From the cell containing the given text, extract its center point as (X, Y) coordinate. 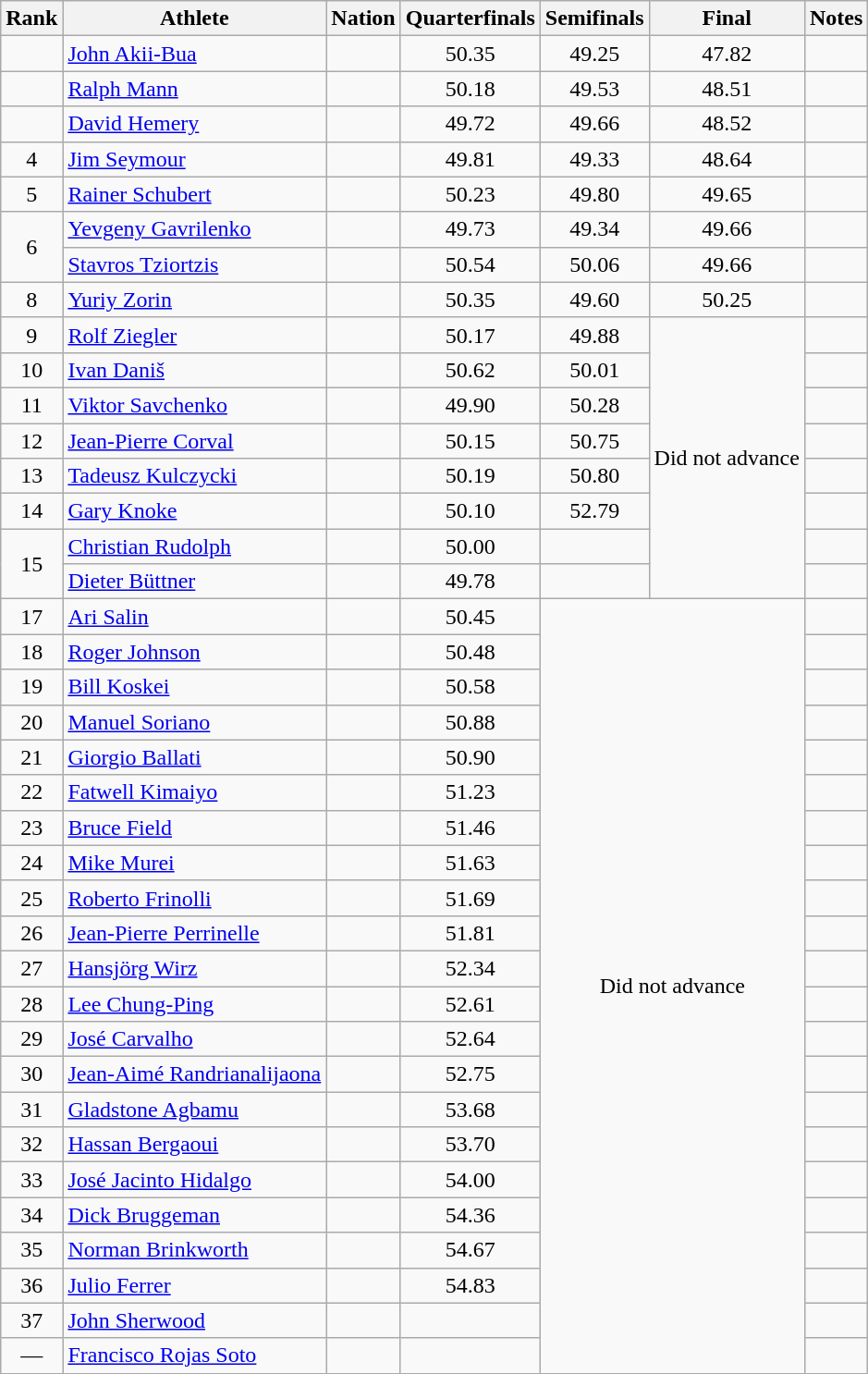
49.90 (470, 405)
22 (31, 792)
50.19 (470, 476)
Yevgeny Gavrilenko (194, 229)
Francisco Rojas Soto (194, 1356)
Rainer Schubert (194, 194)
53.68 (470, 1110)
31 (31, 1110)
5 (31, 194)
Stavros Tziortzis (194, 264)
52.61 (470, 1003)
50.15 (470, 441)
12 (31, 441)
Gary Knoke (194, 511)
48.64 (727, 159)
54.67 (470, 1250)
49.65 (727, 194)
John Sherwood (194, 1320)
Athlete (194, 18)
48.52 (727, 124)
33 (31, 1180)
50.18 (470, 89)
Giorgio Ballati (194, 757)
— (31, 1356)
49.80 (594, 194)
52.79 (594, 511)
50.23 (470, 194)
51.81 (470, 933)
48.51 (727, 89)
50.06 (594, 264)
50.62 (470, 370)
25 (31, 898)
Rank (31, 18)
32 (31, 1145)
50.28 (594, 405)
50.00 (470, 546)
51.23 (470, 792)
50.17 (470, 335)
18 (31, 652)
Yuriy Zorin (194, 300)
21 (31, 757)
54.83 (470, 1285)
11 (31, 405)
53.70 (470, 1145)
50.48 (470, 652)
Viktor Savchenko (194, 405)
Ralph Mann (194, 89)
50.45 (470, 617)
20 (31, 722)
Hansjörg Wirz (194, 968)
Roger Johnson (194, 652)
4 (31, 159)
David Hemery (194, 124)
José Jacinto Hidalgo (194, 1180)
30 (31, 1074)
23 (31, 828)
49.33 (594, 159)
Jean-Pierre Corval (194, 441)
50.75 (594, 441)
Rolf Ziegler (194, 335)
Manuel Soriano (194, 722)
51.63 (470, 863)
26 (31, 933)
Quarterfinals (470, 18)
49.72 (470, 124)
Julio Ferrer (194, 1285)
50.90 (470, 757)
49.81 (470, 159)
34 (31, 1215)
Ivan Daniš (194, 370)
Final (727, 18)
50.88 (470, 722)
29 (31, 1039)
54.36 (470, 1215)
Dieter Büttner (194, 582)
24 (31, 863)
35 (31, 1250)
Jean-Pierre Perrinelle (194, 933)
6 (31, 247)
50.25 (727, 300)
52.34 (470, 968)
Notes (836, 18)
49.78 (470, 582)
36 (31, 1285)
Nation (363, 18)
51.69 (470, 898)
Lee Chung-Ping (194, 1003)
Norman Brinkworth (194, 1250)
Christian Rudolph (194, 546)
José Carvalho (194, 1039)
50.80 (594, 476)
Semifinals (594, 18)
Roberto Frinolli (194, 898)
50.58 (470, 687)
49.53 (594, 89)
Jim Seymour (194, 159)
51.46 (470, 828)
Gladstone Agbamu (194, 1110)
9 (31, 335)
50.01 (594, 370)
49.25 (594, 54)
52.64 (470, 1039)
Fatwell Kimaiyo (194, 792)
49.73 (470, 229)
49.60 (594, 300)
Bruce Field (194, 828)
54.00 (470, 1180)
15 (31, 564)
47.82 (727, 54)
19 (31, 687)
Mike Murei (194, 863)
Jean-Aimé Randrianalijaona (194, 1074)
14 (31, 511)
49.34 (594, 229)
17 (31, 617)
37 (31, 1320)
Tadeusz Kulczycki (194, 476)
Ari Salin (194, 617)
13 (31, 476)
28 (31, 1003)
Dick Bruggeman (194, 1215)
52.75 (470, 1074)
Bill Koskei (194, 687)
50.10 (470, 511)
27 (31, 968)
49.88 (594, 335)
Hassan Bergaoui (194, 1145)
50.54 (470, 264)
John Akii-Bua (194, 54)
8 (31, 300)
10 (31, 370)
